Scan for the cell matching the given text and deliver its [X, Y] coordinate at center. 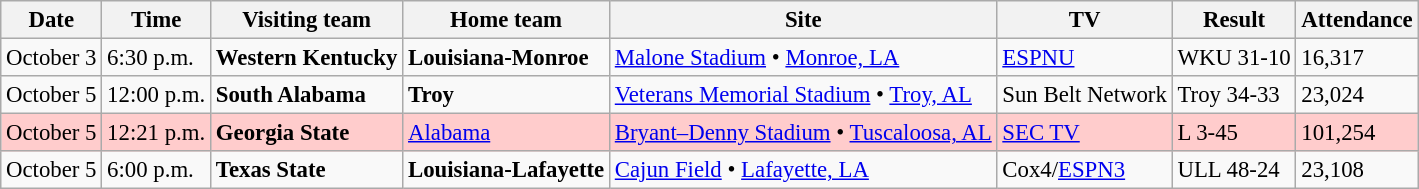
Cox4/ESPN3 [1084, 170]
Western Kentucky [307, 58]
23,108 [1357, 170]
Time [156, 20]
Sun Belt Network [1084, 95]
Malone Stadium • Monroe, LA [803, 58]
Visiting team [307, 20]
Veterans Memorial Stadium • Troy, AL [803, 95]
Site [803, 20]
12:21 p.m. [156, 133]
South Alabama [307, 95]
101,254 [1357, 133]
TV [1084, 20]
Attendance [1357, 20]
Troy 34-33 [1234, 95]
6:30 p.m. [156, 58]
Bryant–Denny Stadium • Tuscaloosa, AL [803, 133]
October 3 [52, 58]
ESPNU [1084, 58]
12:00 p.m. [156, 95]
Louisiana-Monroe [506, 58]
Troy [506, 95]
Home team [506, 20]
L 3-45 [1234, 133]
23,024 [1357, 95]
6:00 p.m. [156, 170]
Texas State [307, 170]
Date [52, 20]
ULL 48-24 [1234, 170]
Cajun Field • Lafayette, LA [803, 170]
Result [1234, 20]
16,317 [1357, 58]
Georgia State [307, 133]
Louisiana-Lafayette [506, 170]
Alabama [506, 133]
WKU 31-10 [1234, 58]
SEC TV [1084, 133]
